Return [X, Y] of the center of cell containing provided text 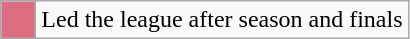
Led the league after season and finals [222, 20]
